For the text-containing cell, return its midpoint in [x, y] coordinate format. 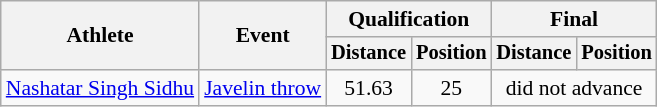
did not advance [574, 88]
Qualification [408, 19]
Javelin throw [262, 88]
Final [574, 19]
Event [262, 36]
25 [451, 88]
Nashatar Singh Sidhu [100, 88]
51.63 [368, 88]
Athlete [100, 36]
